Detect which cell encompasses the target text, then output its [X, Y] center coordinate. 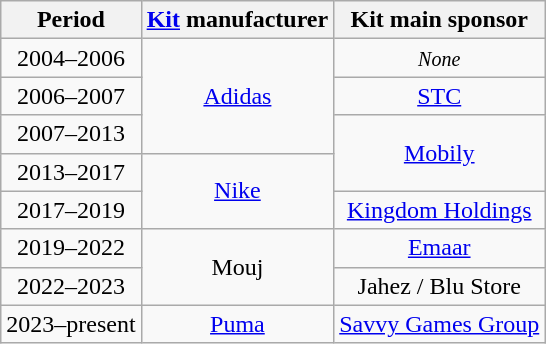
2017–2019 [71, 210]
Adidas [238, 96]
STC [440, 96]
2019–2022 [71, 248]
2004–2006 [71, 58]
Period [71, 20]
2006–2007 [71, 96]
None [440, 58]
Emaar [440, 248]
Mobily [440, 153]
2007–2013 [71, 134]
2013–2017 [71, 172]
Puma [238, 324]
Nike [238, 191]
Kit main sponsor [440, 20]
2023–present [71, 324]
Savvy Games Group [440, 324]
2022–2023 [71, 286]
Kingdom Holdings [440, 210]
Kit manufacturer [238, 20]
Jahez / Blu Store [440, 286]
Mouj [238, 267]
